Scan for the cell matching the given text and deliver its (X, Y) coordinate at center. 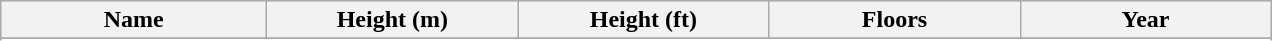
Floors (894, 20)
Year (1146, 20)
Name (134, 20)
Height (ft) (644, 20)
Height (m) (392, 20)
